For the text-containing cell, return its midpoint in (X, Y) coordinate format. 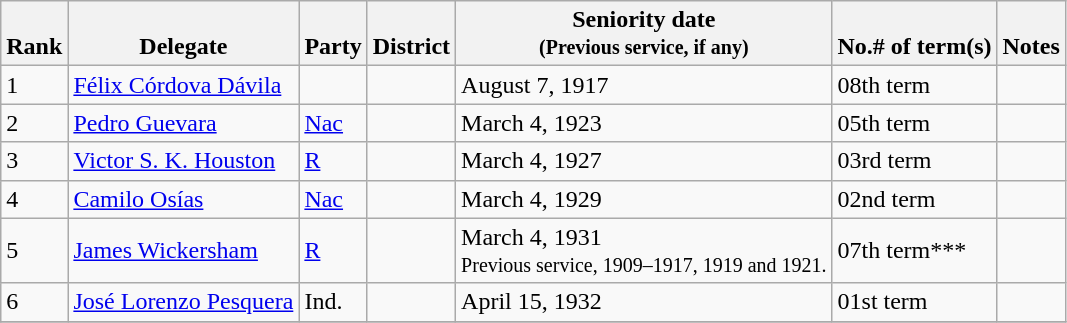
April 15, 1932 (644, 302)
5 (34, 250)
March 4, 1923 (644, 123)
01st term (914, 302)
Party (333, 34)
02nd term (914, 199)
No.# of term(s) (914, 34)
March 4, 1927 (644, 161)
Delegate (184, 34)
03rd term (914, 161)
07th term*** (914, 250)
Notes (1031, 34)
4 (34, 199)
1 (34, 85)
James Wickersham (184, 250)
6 (34, 302)
08th term (914, 85)
March 4, 1931Previous service, 1909–1917, 1919 and 1921. (644, 250)
Camilo Osías (184, 199)
Ind. (333, 302)
05th term (914, 123)
District (411, 34)
Victor S. K. Houston (184, 161)
August 7, 1917 (644, 85)
Pedro Guevara (184, 123)
March 4, 1929 (644, 199)
Félix Córdova Dávila (184, 85)
3 (34, 161)
Seniority date(Previous service, if any) (644, 34)
Rank (34, 34)
José Lorenzo Pesquera (184, 302)
2 (34, 123)
